Find where the given text appears and provide that cell's center as [x, y] coordinate. 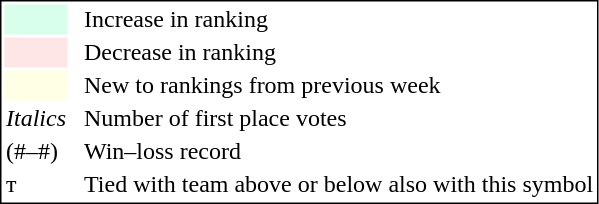
(#–#) [36, 151]
Increase in ranking [338, 19]
Tied with team above or below also with this symbol [338, 185]
New to rankings from previous week [338, 85]
Win–loss record [338, 151]
т [36, 185]
Italics [36, 119]
Number of first place votes [338, 119]
Decrease in ranking [338, 53]
